Find where the given text appears and provide that cell's center as (X, Y) coordinate. 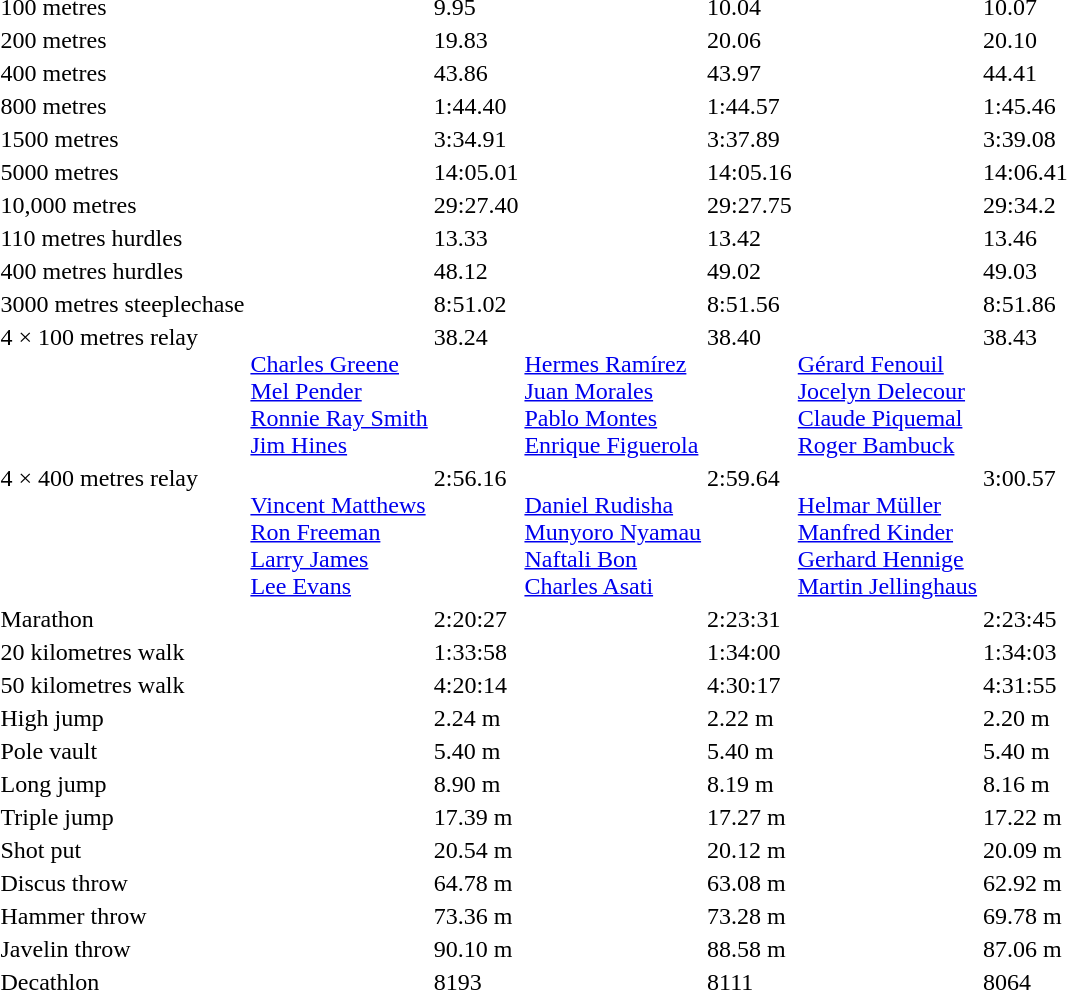
13.42 (750, 238)
3:34.91 (476, 139)
2.24 m (476, 718)
8.19 m (750, 784)
73.28 m (750, 916)
19.83 (476, 40)
13.33 (476, 238)
14:05.16 (750, 172)
Charles GreeneMel PenderRonnie Ray SmithJim Hines (339, 391)
8:51.02 (476, 304)
17.27 m (750, 817)
43.86 (476, 73)
14:05.01 (476, 172)
48.12 (476, 271)
49.02 (750, 271)
20.12 m (750, 850)
1:34:00 (750, 652)
Hermes RamírezJuan MoralesPablo MontesEnrique Figuerola (613, 391)
Vincent MatthewsRon FreemanLarry JamesLee Evans (339, 532)
90.10 m (476, 949)
1:44.40 (476, 106)
88.58 m (750, 949)
2:56.16 (476, 532)
2:20:27 (476, 619)
38.24 (476, 391)
20.06 (750, 40)
2:23:31 (750, 619)
29:27.40 (476, 205)
73.36 m (476, 916)
17.39 m (476, 817)
2:59.64 (750, 532)
20.54 m (476, 850)
8.90 m (476, 784)
2.22 m (750, 718)
Gérard FenouilJocelyn DelecourClaude PiquemalRoger Bambuck (887, 391)
3:37.89 (750, 139)
Daniel RudishaMunyoro NyamauNaftali BonCharles Asati (613, 532)
43.97 (750, 73)
4:20:14 (476, 685)
63.08 m (750, 883)
64.78 m (476, 883)
38.40 (750, 391)
Helmar MüllerManfred KinderGerhard HennigeMartin Jellinghaus (887, 532)
29:27.75 (750, 205)
1:33:58 (476, 652)
8:51.56 (750, 304)
1:44.57 (750, 106)
4:30:17 (750, 685)
